Pinpoint the cell where the given text exists, returning its (x, y) midpoint coordinate. 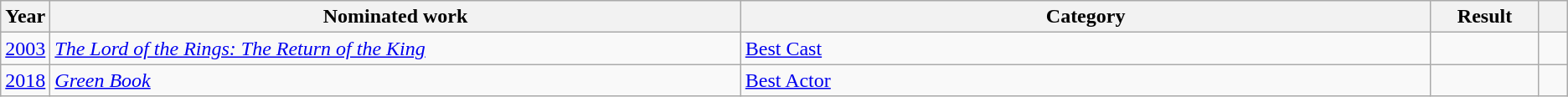
The Lord of the Rings: The Return of the King (395, 48)
Year (25, 17)
2003 (25, 48)
Category (1086, 17)
Result (1484, 17)
Green Book (395, 80)
Nominated work (395, 17)
Best Actor (1086, 80)
2018 (25, 80)
Best Cast (1086, 48)
